Return the [X, Y] coordinate for the center point of the cell that contains the specified text.  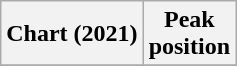
Peakposition [189, 34]
Chart (2021) [72, 34]
